Return the [x, y] coordinate for the center point of the cell that contains the specified text.  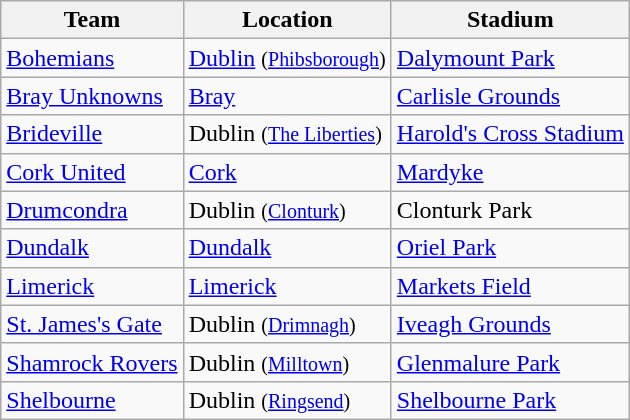
Dublin (The Liberties) [287, 134]
St. James's Gate [92, 324]
Team [92, 20]
Brideville [92, 134]
Cork [287, 172]
Bohemians [92, 58]
Dublin (Ringsend) [287, 400]
Carlisle Grounds [510, 96]
Oriel Park [510, 248]
Mardyke [510, 172]
Shelbourne [92, 400]
Dublin (Phibsborough) [287, 58]
Dublin (Drimnagh) [287, 324]
Markets Field [510, 286]
Shamrock Rovers [92, 362]
Shelbourne Park [510, 400]
Glenmalure Park [510, 362]
Location [287, 20]
Stadium [510, 20]
Cork United [92, 172]
Dalymount Park [510, 58]
Clonturk Park [510, 210]
Dublin (Milltown) [287, 362]
Drumcondra [92, 210]
Dublin (Clonturk) [287, 210]
Iveagh Grounds [510, 324]
Bray [287, 96]
Bray Unknowns [92, 96]
Harold's Cross Stadium [510, 134]
